Find where the given text appears and provide that cell's center as [x, y] coordinate. 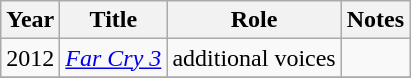
Role [254, 20]
Far Cry 3 [114, 58]
2012 [30, 58]
Year [30, 20]
Title [114, 20]
Notes [375, 20]
additional voices [254, 58]
